Scan for the cell matching the given text and deliver its (x, y) coordinate at center. 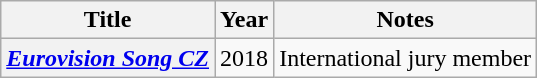
Title (108, 20)
Year (244, 20)
International jury member (406, 58)
Eurovision Song CZ (108, 58)
2018 (244, 58)
Notes (406, 20)
